Pinpoint the cell where the given text exists, returning its (X, Y) midpoint coordinate. 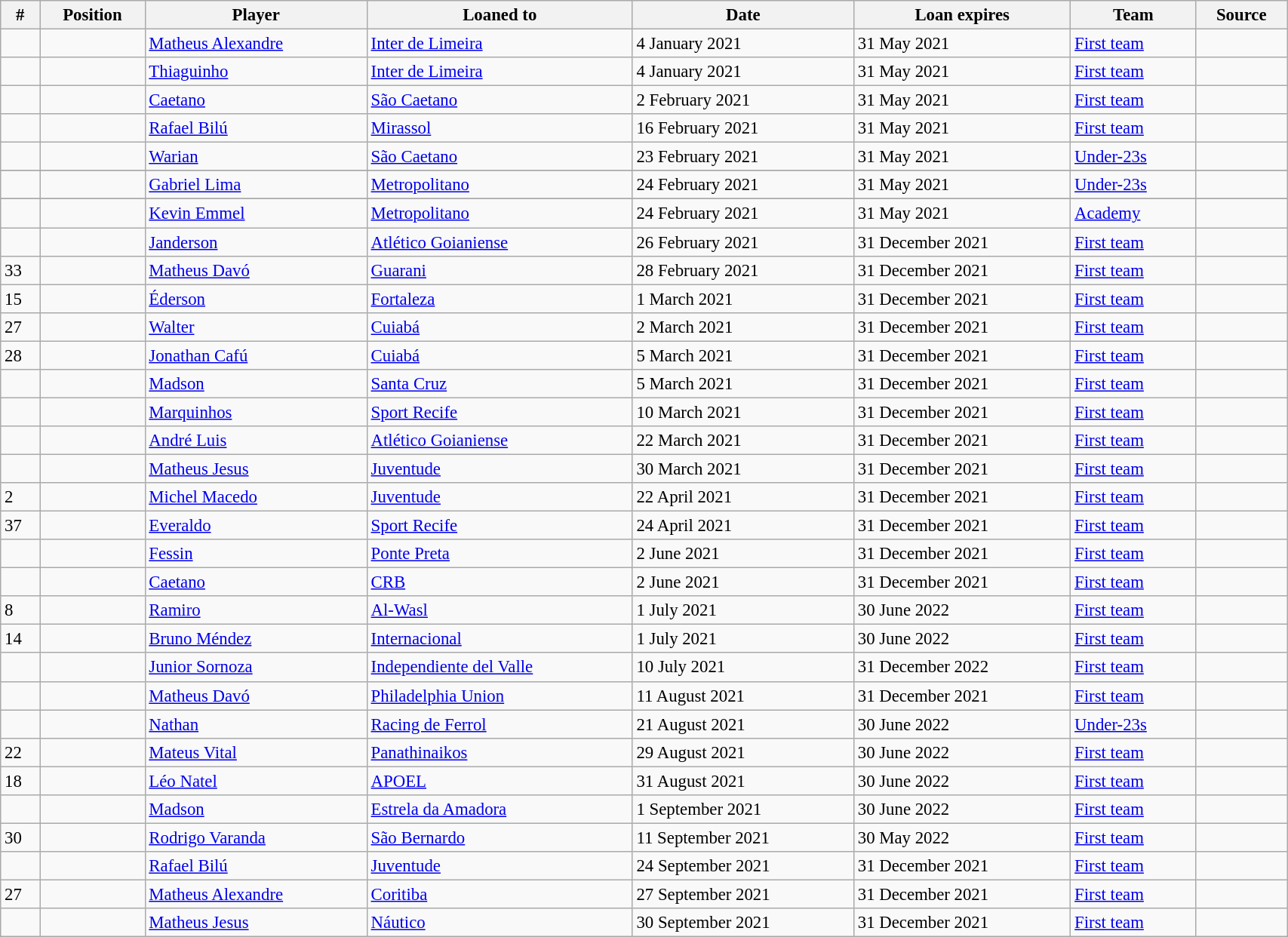
11 September 2021 (742, 837)
São Bernardo (500, 837)
18 (20, 781)
22 March 2021 (742, 441)
Janderson (256, 242)
21 August 2021 (742, 724)
28 (20, 355)
Jonathan Cafú (256, 355)
1 March 2021 (742, 299)
Walter (256, 327)
Racing de Ferrol (500, 724)
Fortaleza (500, 299)
Position (92, 15)
Team (1133, 15)
11 August 2021 (742, 696)
Ponte Preta (500, 554)
CRB (500, 582)
Éderson (256, 299)
23 February 2021 (742, 157)
Thiaguinho (256, 72)
15 (20, 299)
37 (20, 526)
2 March 2021 (742, 327)
Player (256, 15)
Internacional (500, 639)
Mirassol (500, 128)
Al-Wasl (500, 610)
Ramiro (256, 610)
Coritiba (500, 894)
28 February 2021 (742, 270)
Estrela da Amadora (500, 810)
Date (742, 15)
Gabriel Lima (256, 185)
Independiente del Valle (500, 668)
Loan expires (961, 15)
Source (1242, 15)
Bruno Méndez (256, 639)
1 September 2021 (742, 810)
24 September 2021 (742, 866)
22 April 2021 (742, 497)
27 September 2021 (742, 894)
Kevin Emmel (256, 214)
2 February 2021 (742, 100)
Michel Macedo (256, 497)
Philadelphia Union (500, 696)
30 May 2022 (961, 837)
30 (20, 837)
Everaldo (256, 526)
Náutico (500, 923)
26 February 2021 (742, 242)
Junior Sornoza (256, 668)
24 April 2021 (742, 526)
Nathan (256, 724)
Panathinaikos (500, 752)
# (20, 15)
31 August 2021 (742, 781)
Mateus Vital (256, 752)
Loaned to (500, 15)
16 February 2021 (742, 128)
30 September 2021 (742, 923)
Marquinhos (256, 412)
31 December 2022 (961, 668)
14 (20, 639)
APOEL (500, 781)
Rodrigo Varanda (256, 837)
Warian (256, 157)
33 (20, 270)
Guarani (500, 270)
30 March 2021 (742, 468)
2 (20, 497)
André Luis (256, 441)
29 August 2021 (742, 752)
Léo Natel (256, 781)
10 July 2021 (742, 668)
22 (20, 752)
10 March 2021 (742, 412)
Fessin (256, 554)
Santa Cruz (500, 384)
8 (20, 610)
Academy (1133, 214)
